Extract the [x, y] coordinate from the center of the cell holding the provided text.  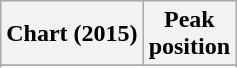
Chart (2015) [72, 34]
Peak position [189, 34]
